Locate the cell with the specified text and output its (X, Y) center coordinate. 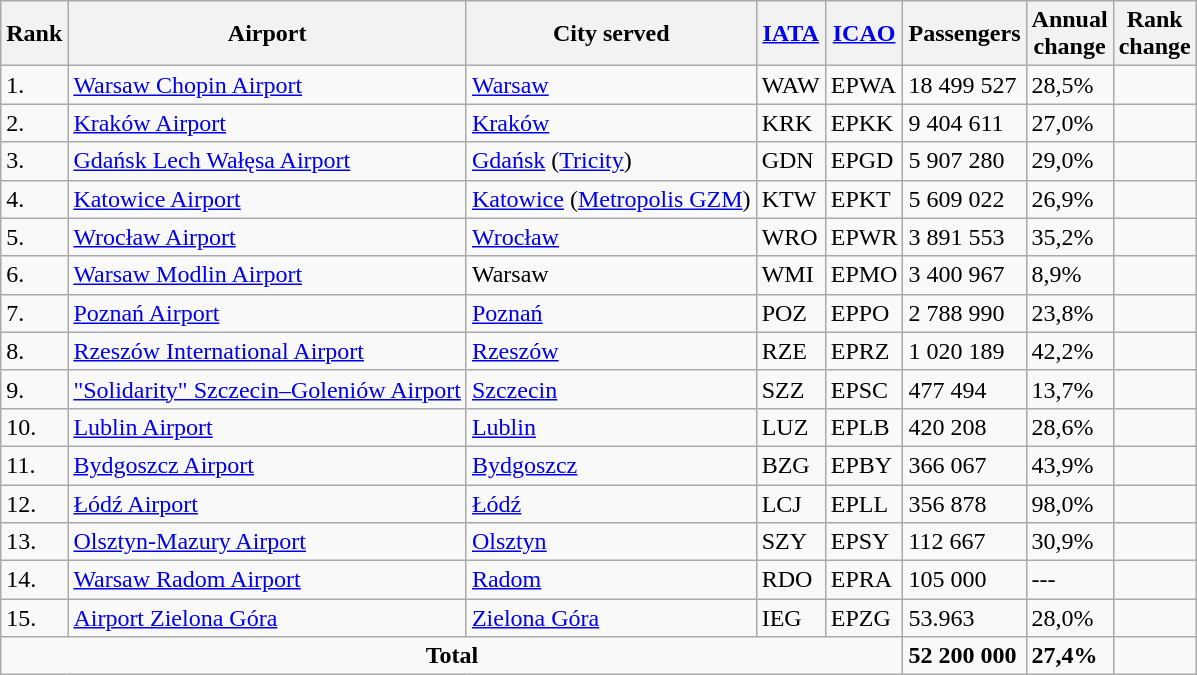
4. (34, 199)
City served (611, 34)
Bydgoszcz Airport (268, 465)
Poznań Airport (268, 313)
ICAO (864, 34)
POZ (790, 313)
EPBY (864, 465)
Airport Zielona Góra (268, 618)
30,9% (1070, 542)
9. (34, 389)
Olsztyn-Mazury Airport (268, 542)
9 404 611 (964, 123)
112 667 (964, 542)
27,4% (1070, 656)
105 000 (964, 580)
SZY (790, 542)
23,8% (1070, 313)
KTW (790, 199)
Kraków Airport (268, 123)
5 609 022 (964, 199)
12. (34, 503)
28,5% (1070, 85)
LUZ (790, 427)
Rankchange (1154, 34)
Lublin Airport (268, 427)
356 878 (964, 503)
"Solidarity" Szczecin–Goleniów Airport (268, 389)
Airport (268, 34)
13,7% (1070, 389)
Wrocław (611, 237)
53.963 (964, 618)
BZG (790, 465)
Warsaw Chopin Airport (268, 85)
EPRZ (864, 351)
Katowice (Metropolis GZM) (611, 199)
52 200 000 (964, 656)
11. (34, 465)
EPKK (864, 123)
2. (34, 123)
Wrocław Airport (268, 237)
13. (34, 542)
Katowice Airport (268, 199)
Poznań (611, 313)
29,0% (1070, 161)
Passengers (964, 34)
15. (34, 618)
Szczecin (611, 389)
SZZ (790, 389)
EPSY (864, 542)
43,9% (1070, 465)
8,9% (1070, 275)
Gdańsk (Tricity) (611, 161)
Bydgoszcz (611, 465)
EPWR (864, 237)
28,0% (1070, 618)
6. (34, 275)
IEG (790, 618)
3. (34, 161)
8. (34, 351)
477 494 (964, 389)
Annualchange (1070, 34)
1. (34, 85)
98,0% (1070, 503)
Zielona Góra (611, 618)
EPLL (864, 503)
--- (1070, 580)
42,2% (1070, 351)
5 907 280 (964, 161)
EPWA (864, 85)
EPRA (864, 580)
LCJ (790, 503)
Rank (34, 34)
Warsaw Modlin Airport (268, 275)
EPGD (864, 161)
Rzeszów (611, 351)
WAW (790, 85)
RZE (790, 351)
Rzeszów International Airport (268, 351)
10. (34, 427)
IATA (790, 34)
Łódź Airport (268, 503)
WRO (790, 237)
Kraków (611, 123)
2 788 990 (964, 313)
35,2% (1070, 237)
KRK (790, 123)
26,9% (1070, 199)
7. (34, 313)
EPLB (864, 427)
Radom (611, 580)
366 067 (964, 465)
Total (452, 656)
28,6% (1070, 427)
EPMO (864, 275)
GDN (790, 161)
18 499 527 (964, 85)
420 208 (964, 427)
3 400 967 (964, 275)
Warsaw Radom Airport (268, 580)
14. (34, 580)
27,0% (1070, 123)
5. (34, 237)
Lublin (611, 427)
EPSC (864, 389)
1 020 189 (964, 351)
EPPO (864, 313)
RDO (790, 580)
3 891 553 (964, 237)
Olsztyn (611, 542)
EPKT (864, 199)
Łódź (611, 503)
WMI (790, 275)
Gdańsk Lech Wałęsa Airport (268, 161)
EPZG (864, 618)
